Find where the given text appears and provide that cell's center as [X, Y] coordinate. 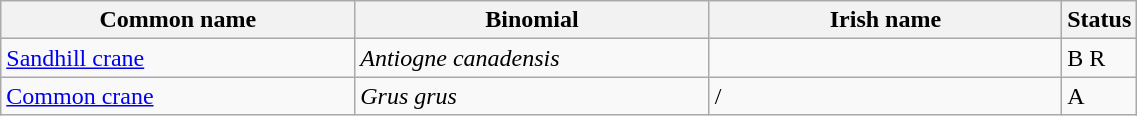
Sandhill crane [178, 58]
Status [1100, 20]
Antiogne canadensis [532, 58]
A [1100, 96]
/ [886, 96]
Binomial [532, 20]
Grus grus [532, 96]
Irish name [886, 20]
Common crane [178, 96]
Common name [178, 20]
B R [1100, 58]
